Pinpoint the cell where the given text exists, returning its [X, Y] midpoint coordinate. 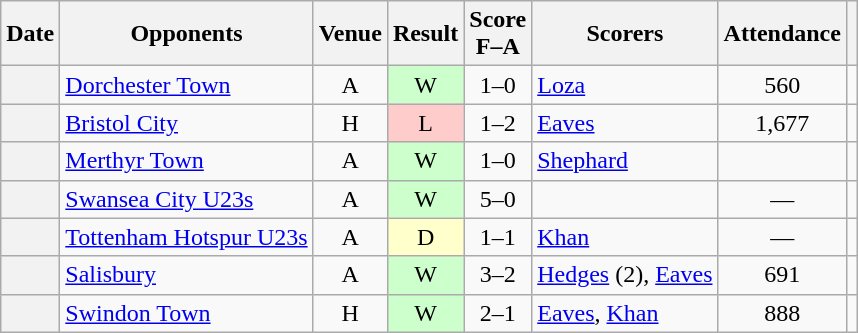
1–2 [498, 123]
Salisbury [186, 275]
1,677 [782, 123]
ScoreF–A [498, 34]
Date [30, 34]
Venue [350, 34]
Eaves, Khan [625, 313]
560 [782, 85]
3–2 [498, 275]
Swansea City U23s [186, 199]
Scorers [625, 34]
2–1 [498, 313]
691 [782, 275]
Dorchester Town [186, 85]
Swindon Town [186, 313]
5–0 [498, 199]
1–1 [498, 237]
Merthyr Town [186, 161]
Attendance [782, 34]
Shephard [625, 161]
Tottenham Hotspur U23s [186, 237]
Loza [625, 85]
Khan [625, 237]
Bristol City [186, 123]
Opponents [186, 34]
L [425, 123]
888 [782, 313]
D [425, 237]
Eaves [625, 123]
Hedges (2), Eaves [625, 275]
Result [425, 34]
